For the text-containing cell, return its midpoint in (X, Y) coordinate format. 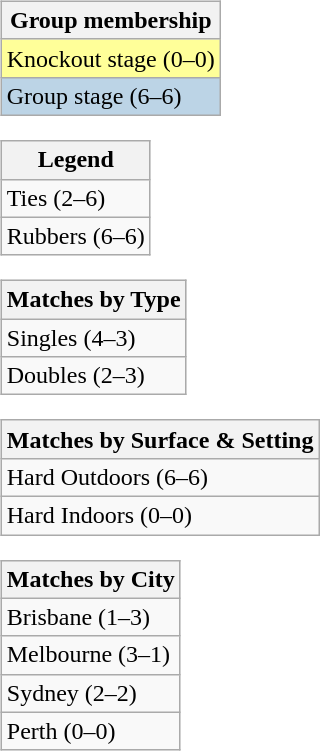
Matches by Type (94, 300)
Brisbane (1–3) (90, 617)
Group membership (110, 20)
Ties (2–6) (76, 198)
Singles (4–3) (94, 338)
Rubbers (6–6) (76, 236)
Hard Indoors (0–0) (160, 515)
Legend (76, 160)
Matches by City (90, 579)
Melbourne (3–1) (90, 655)
Doubles (2–3) (94, 376)
Knockout stage (0–0) (110, 58)
Hard Outdoors (6–6) (160, 477)
Sydney (2–2) (90, 693)
Group stage (6–6) (110, 96)
Matches by Surface & Setting (160, 439)
Perth (0–0) (90, 731)
